From the cell containing the given text, extract its center point as [X, Y] coordinate. 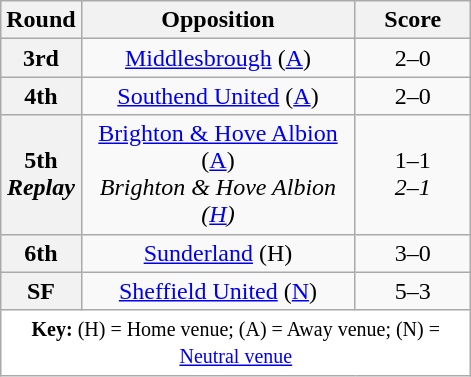
Sunderland (H) [218, 253]
Score [413, 20]
Brighton & Hove Albion (A)Brighton & Hove Albion (H) [218, 174]
1–12–1 [413, 174]
Middlesbrough (A) [218, 58]
SF [41, 291]
4th [41, 96]
5–3 [413, 291]
5thReplay [41, 174]
3–0 [413, 253]
Key: (H) = Home venue; (A) = Away venue; (N) = Neutral venue [236, 342]
Opposition [218, 20]
Round [41, 20]
3rd [41, 58]
Sheffield United (N) [218, 291]
Southend United (A) [218, 96]
6th [41, 253]
